Identify which cell holds the provided text, then report its [X, Y] central coordinate. 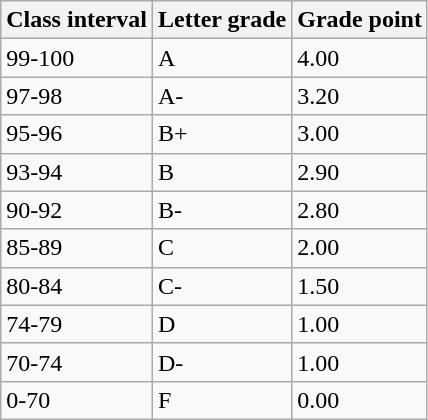
2.90 [360, 172]
B [222, 172]
0.00 [360, 400]
0-70 [77, 400]
Grade point [360, 20]
4.00 [360, 58]
95-96 [77, 134]
90-92 [77, 210]
F [222, 400]
1.50 [360, 286]
80-84 [77, 286]
2.80 [360, 210]
C- [222, 286]
A [222, 58]
97-98 [77, 96]
99-100 [77, 58]
2.00 [360, 248]
C [222, 248]
3.00 [360, 134]
3.20 [360, 96]
74-79 [77, 324]
D [222, 324]
D- [222, 362]
70-74 [77, 362]
93-94 [77, 172]
Letter grade [222, 20]
A- [222, 96]
B- [222, 210]
B+ [222, 134]
85-89 [77, 248]
Class interval [77, 20]
